Extract the [X, Y] coordinate from the center of the cell holding the provided text.  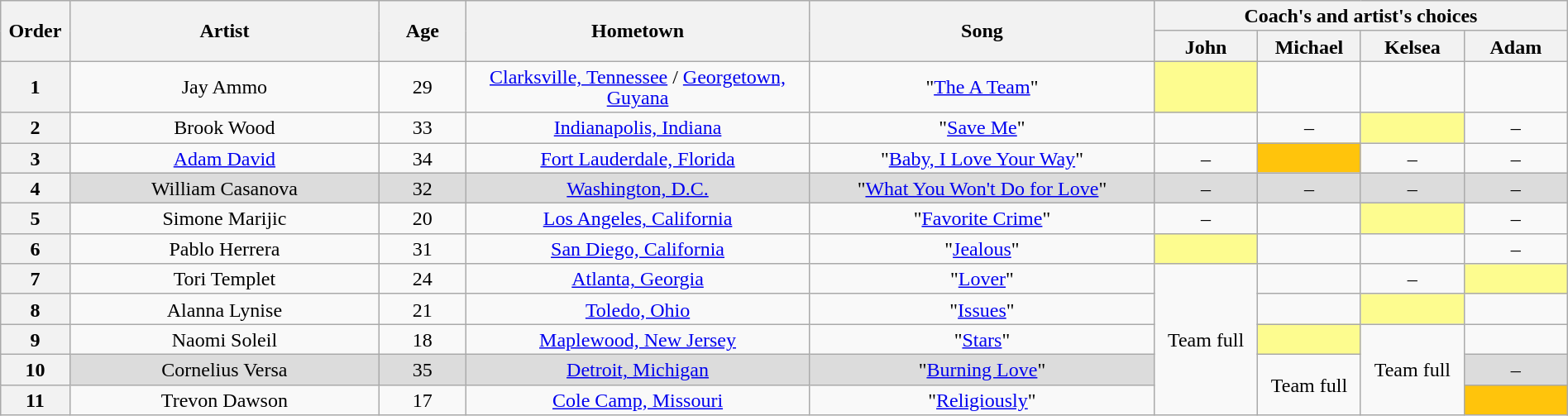
Artist [225, 31]
Atlanta, Georgia [638, 280]
11 [35, 400]
2 [35, 127]
4 [35, 189]
Clarksville, Tennessee / Georgetown, Guyana [638, 87]
Alanna Lynise [225, 309]
31 [423, 248]
Los Angeles, California [638, 218]
"Burning Love" [982, 369]
Jay Ammo [225, 87]
Order [35, 31]
32 [423, 189]
Michael [1310, 46]
18 [423, 339]
21 [423, 309]
Hometown [638, 31]
Detroit, Michigan [638, 369]
Fort Lauderdale, Florida [638, 157]
Coach's and artist's choices [1361, 17]
San Diego, California [638, 248]
Age [423, 31]
17 [423, 400]
"Baby, I Love Your Way" [982, 157]
Adam David [225, 157]
Naomi Soleil [225, 339]
Song [982, 31]
Brook Wood [225, 127]
Adam [1515, 46]
10 [35, 369]
"Jealous" [982, 248]
20 [423, 218]
Toledo, Ohio [638, 309]
Maplewood, New Jersey [638, 339]
"What You Won't Do for Love" [982, 189]
"Favorite Crime" [982, 218]
24 [423, 280]
Simone Marijic [225, 218]
7 [35, 280]
Tori Templet [225, 280]
Trevon Dawson [225, 400]
Kelsea [1413, 46]
Pablo Herrera [225, 248]
Cole Camp, Missouri [638, 400]
29 [423, 87]
9 [35, 339]
5 [35, 218]
"Save Me" [982, 127]
33 [423, 127]
Cornelius Versa [225, 369]
Washington, D.C. [638, 189]
"Lover" [982, 280]
6 [35, 248]
35 [423, 369]
1 [35, 87]
"The A Team" [982, 87]
"Religiously" [982, 400]
Indianapolis, Indiana [638, 127]
John [1206, 46]
3 [35, 157]
34 [423, 157]
"Stars" [982, 339]
8 [35, 309]
William Casanova [225, 189]
"Issues" [982, 309]
